Scan for the cell matching the given text and deliver its [X, Y] coordinate at center. 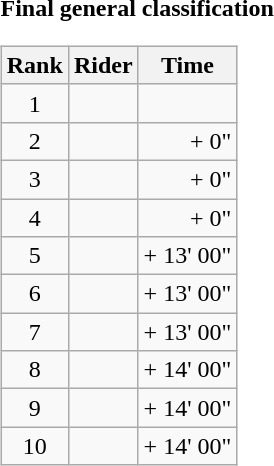
3 [34, 179]
9 [34, 408]
4 [34, 217]
Rider [103, 65]
5 [34, 256]
Rank [34, 65]
1 [34, 103]
Time [188, 65]
10 [34, 446]
8 [34, 370]
2 [34, 141]
6 [34, 294]
7 [34, 332]
